Output the (X, Y) coordinate of the center of the cell containing the given text.  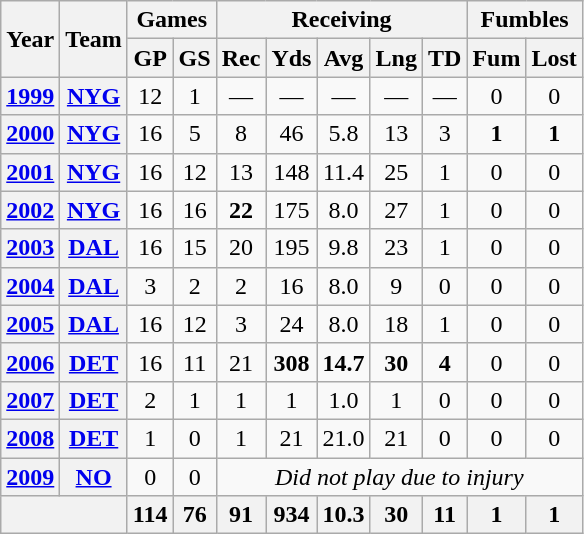
25 (396, 172)
Fum (496, 58)
10.3 (344, 515)
Games (172, 20)
2008 (30, 438)
4 (444, 362)
22 (241, 210)
2009 (30, 477)
TD (444, 58)
2002 (30, 210)
114 (150, 515)
1.0 (344, 400)
9.8 (344, 248)
8 (241, 134)
23 (396, 248)
Did not play due to injury (399, 477)
11.4 (344, 172)
9 (396, 286)
1999 (30, 96)
5 (194, 134)
5.8 (344, 134)
Lost (554, 58)
Year (30, 39)
Receiving (342, 20)
Rec (241, 58)
27 (396, 210)
GS (194, 58)
2003 (30, 248)
14.7 (344, 362)
21.0 (344, 438)
148 (292, 172)
175 (292, 210)
308 (292, 362)
46 (292, 134)
Yds (292, 58)
2000 (30, 134)
Fumbles (524, 20)
Team (94, 39)
2006 (30, 362)
15 (194, 248)
Lng (396, 58)
76 (194, 515)
2007 (30, 400)
GP (150, 58)
NO (94, 477)
195 (292, 248)
2001 (30, 172)
24 (292, 324)
2004 (30, 286)
2005 (30, 324)
91 (241, 515)
Avg (344, 58)
934 (292, 515)
20 (241, 248)
18 (396, 324)
